Find where the given text appears and provide that cell's center as (x, y) coordinate. 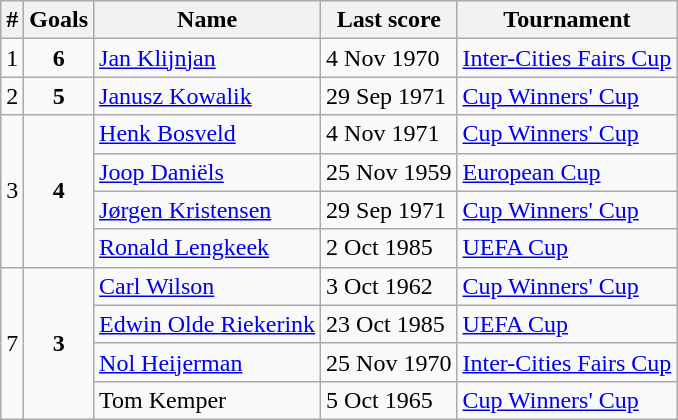
Nol Heijerman (208, 362)
Name (208, 20)
Edwin Olde Riekerink (208, 324)
23 Oct 1985 (389, 324)
Jørgen Kristensen (208, 210)
4 Nov 1970 (389, 58)
European Cup (567, 172)
Ronald Lengkeek (208, 248)
6 (59, 58)
5 (59, 96)
2 (12, 96)
Janusz Kowalik (208, 96)
Tournament (567, 20)
Goals (59, 20)
25 Nov 1959 (389, 172)
25 Nov 1970 (389, 362)
# (12, 20)
Last score (389, 20)
3 Oct 1962 (389, 286)
7 (12, 343)
4 (59, 191)
4 Nov 1971 (389, 134)
Henk Bosveld (208, 134)
Joop Daniëls (208, 172)
Tom Kemper (208, 400)
2 Oct 1985 (389, 248)
5 Oct 1965 (389, 400)
Carl Wilson (208, 286)
Jan Klijnjan (208, 58)
1 (12, 58)
